Provide the [X, Y] coordinate of the cell's center where the given text is located.  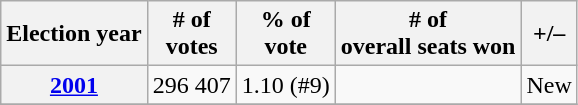
# ofvotes [192, 34]
% ofvote [286, 34]
296 407 [192, 85]
# ofoverall seats won [428, 34]
New [549, 85]
2001 [74, 85]
1.10 (#9) [286, 85]
Election year [74, 34]
+/– [549, 34]
